Identify which cell holds the provided text, then report its [X, Y] central coordinate. 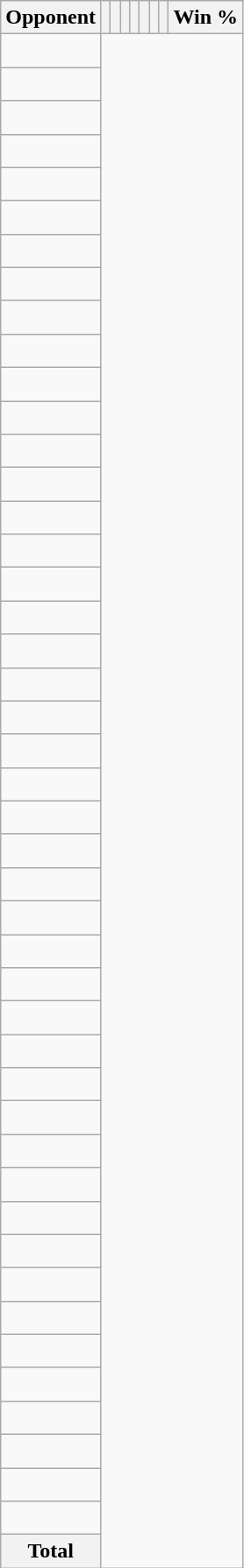
Total [51, 1551]
Win % [205, 18]
Opponent [51, 18]
